Search for the cell housing the specified text and yield its (x, y) center coordinate. 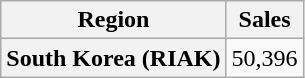
50,396 (264, 58)
South Korea (RIAK) (114, 58)
Region (114, 20)
Sales (264, 20)
